Provide the (x, y) coordinate of the cell's center where the given text is located.  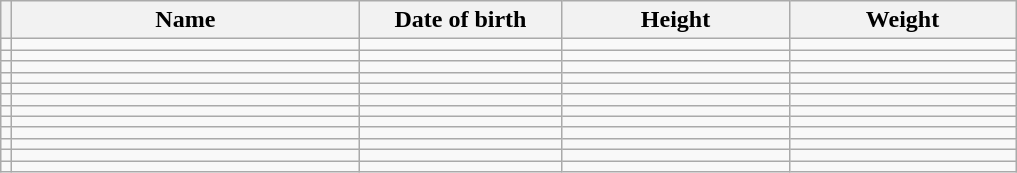
Weight (902, 20)
Name (186, 20)
Date of birth (460, 20)
Height (676, 20)
